Determine the [X, Y] coordinate at the center of the cell enclosing the given text.  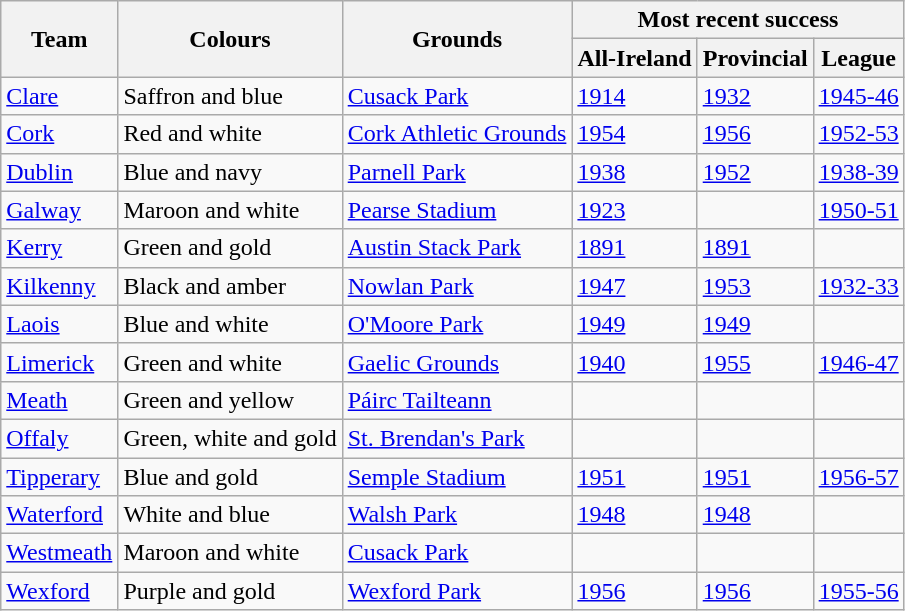
Westmeath [60, 553]
Wexford [60, 591]
Green and white [230, 362]
Clare [60, 96]
Pearse Stadium [457, 210]
Dublin [60, 172]
Nowlan Park [457, 286]
1946-47 [858, 362]
1938 [634, 172]
1956-57 [858, 477]
1955-56 [858, 591]
1945-46 [858, 96]
1914 [634, 96]
1938-39 [858, 172]
1932-33 [858, 286]
Waterford [60, 515]
1950-51 [858, 210]
Red and white [230, 134]
All-Ireland [634, 58]
Laois [60, 324]
Green, white and gold [230, 438]
1940 [634, 362]
Galway [60, 210]
Tipperary [60, 477]
League [858, 58]
1952 [755, 172]
1932 [755, 96]
Wexford Park [457, 591]
Green and yellow [230, 400]
Parnell Park [457, 172]
Purple and gold [230, 591]
1952-53 [858, 134]
Offaly [60, 438]
Green and gold [230, 248]
Blue and gold [230, 477]
1923 [634, 210]
Saffron and blue [230, 96]
1955 [755, 362]
Most recent success [738, 20]
O'Moore Park [457, 324]
Walsh Park [457, 515]
Blue and navy [230, 172]
Páirc Tailteann [457, 400]
1953 [755, 286]
Team [60, 39]
Meath [60, 400]
1947 [634, 286]
Colours [230, 39]
Kilkenny [60, 286]
Gaelic Grounds [457, 362]
Provincial [755, 58]
Grounds [457, 39]
St. Brendan's Park [457, 438]
Black and amber [230, 286]
Blue and white [230, 324]
Cork [60, 134]
Semple Stadium [457, 477]
1954 [634, 134]
White and blue [230, 515]
Kerry [60, 248]
Limerick [60, 362]
Cork Athletic Grounds [457, 134]
Austin Stack Park [457, 248]
